Find where the given text appears and provide that cell's center as (X, Y) coordinate. 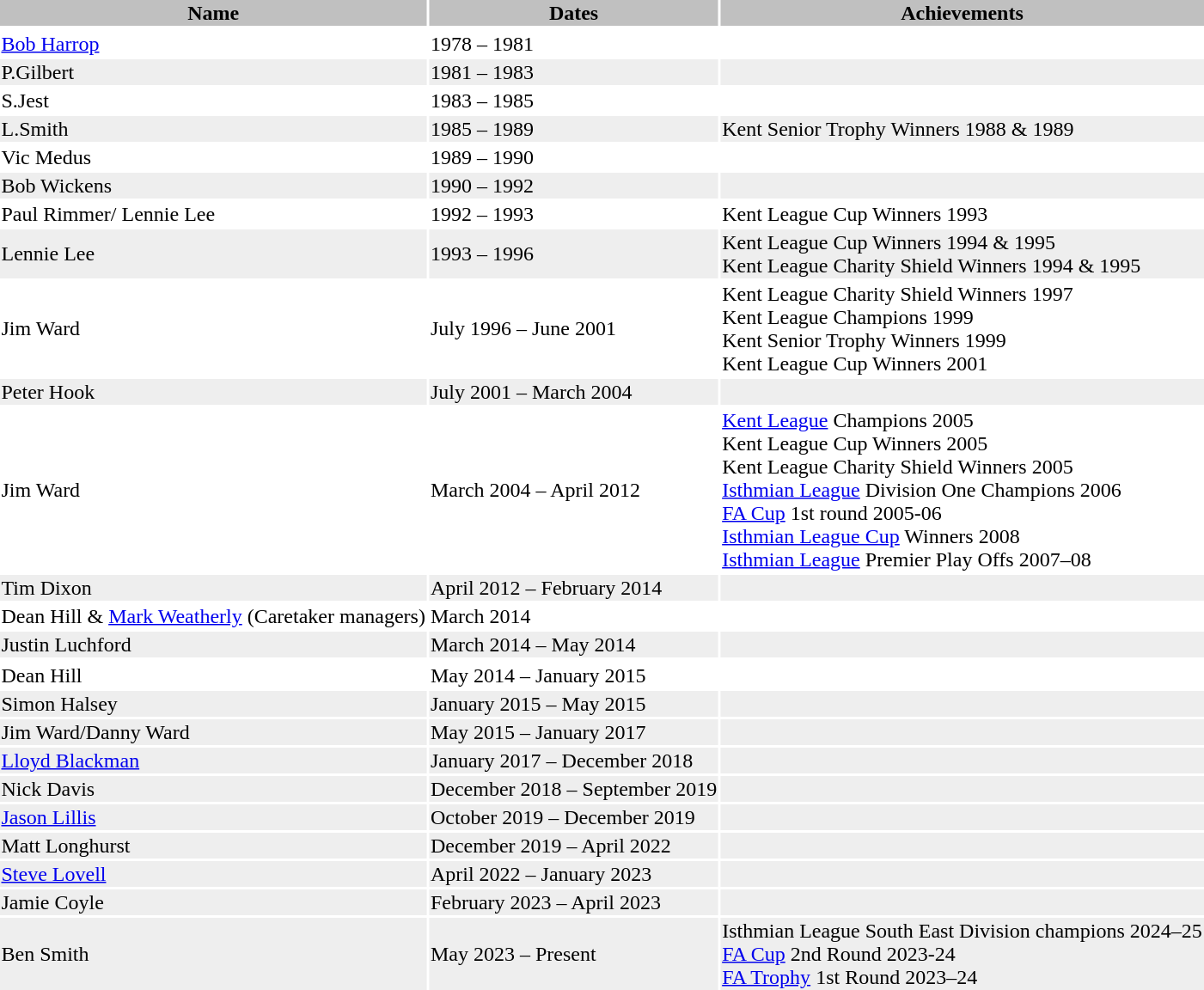
Justin Luchford (213, 645)
Jason Lillis (213, 817)
1993 – 1996 (573, 254)
Steve Lovell (213, 874)
Simon Halsey (213, 704)
L.Smith (213, 129)
Ben Smith (213, 954)
December 2019 – April 2022 (573, 846)
January 2015 – May 2015 (573, 704)
S.Jest (213, 101)
Tim Dixon (213, 588)
July 1996 – June 2001 (573, 328)
Isthmian League South East Division champions 2024–25FA Cup 2nd Round 2023-24FA Trophy 1st Round 2023–24 (963, 954)
Dates (573, 13)
Paul Rimmer/ Lennie Lee (213, 214)
Nick Davis (213, 789)
1989 – 1990 (573, 157)
Achievements (963, 13)
1978 – 1981 (573, 44)
Peter Hook (213, 392)
October 2019 – December 2019 (573, 817)
Name (213, 13)
Dean Hill (213, 675)
Dean Hill & Mark Weatherly (Caretaker managers) (213, 616)
May 2023 – Present (573, 954)
1992 – 1993 (573, 214)
January 2017 – December 2018 (573, 761)
May 2014 – January 2015 (573, 675)
May 2015 – January 2017 (573, 732)
Lloyd Blackman (213, 761)
December 2018 – September 2019 (573, 789)
March 2014 – May 2014 (573, 645)
Bob Harrop (213, 44)
1985 – 1989 (573, 129)
Jim Ward/Danny Ward (213, 732)
Lennie Lee (213, 254)
March 2004 – April 2012 (573, 490)
1990 – 1992 (573, 186)
1981 – 1983 (573, 72)
March 2014 (573, 616)
April 2012 – February 2014 (573, 588)
P.Gilbert (213, 72)
1983 – 1985 (573, 101)
Kent Senior Trophy Winners 1988 & 1989 (963, 129)
Kent League Cup Winners 1993 (963, 214)
Matt Longhurst (213, 846)
July 2001 – March 2004 (573, 392)
Kent League Charity Shield Winners 1997Kent League Champions 1999Kent Senior Trophy Winners 1999Kent League Cup Winners 2001 (963, 328)
Kent League Cup Winners 1994 & 1995Kent League Charity Shield Winners 1994 & 1995 (963, 254)
Bob Wickens (213, 186)
April 2022 – January 2023 (573, 874)
Jamie Coyle (213, 902)
Vic Medus (213, 157)
February 2023 – April 2023 (573, 902)
